Search for the cell housing the specified text and yield its (x, y) center coordinate. 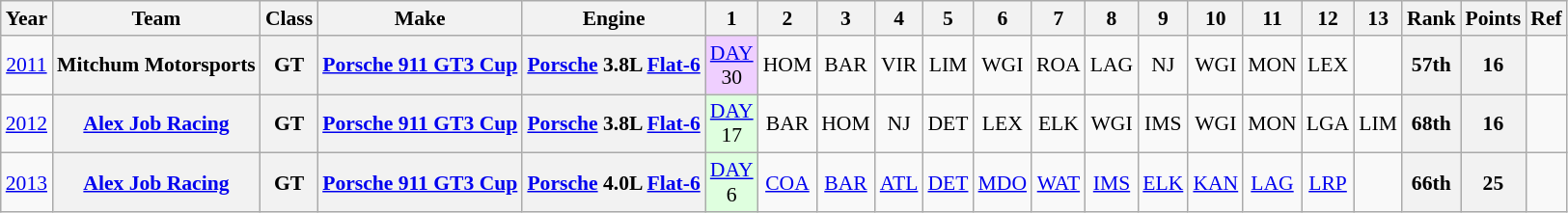
COA (787, 183)
7 (1059, 18)
DAY6 (731, 183)
Team (156, 18)
5 (948, 18)
Points (1494, 18)
6 (1004, 18)
DAY30 (731, 66)
2011 (27, 66)
1 (731, 18)
Year (27, 18)
10 (1216, 18)
Ref (1546, 18)
Porsche 4.0L Flat-6 (614, 183)
12 (1328, 18)
13 (1378, 18)
2013 (27, 183)
LRP (1328, 183)
LGA (1328, 123)
25 (1494, 183)
WAT (1059, 183)
9 (1163, 18)
8 (1112, 18)
66th (1432, 183)
Mitchum Motorsports (156, 66)
2012 (27, 123)
ATL (899, 183)
2 (787, 18)
MDO (1004, 183)
KAN (1216, 183)
57th (1432, 66)
3 (845, 18)
DAY17 (731, 123)
VIR (899, 66)
ROA (1059, 66)
Make (420, 18)
Rank (1432, 18)
Engine (614, 18)
68th (1432, 123)
11 (1272, 18)
Class (289, 18)
4 (899, 18)
